Scan for the cell matching the given text and deliver its (x, y) coordinate at center. 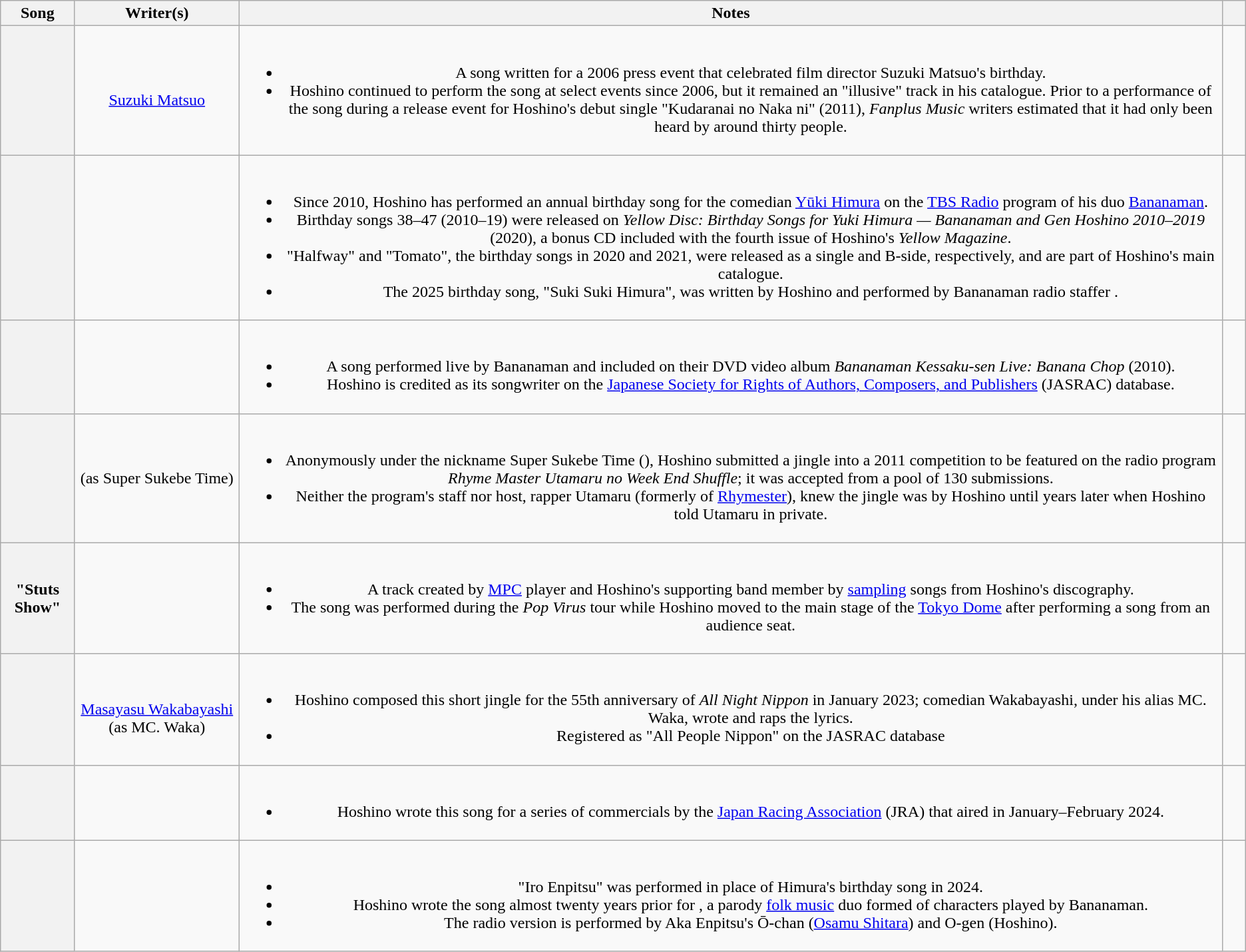
Suzuki Matsuo (157, 91)
Writer(s) (157, 13)
Hoshino wrote this song for a series of commercials by the Japan Racing Association (JRA) that aired in January–February 2024. (731, 803)
"Stuts Show" (37, 598)
Notes (731, 13)
Masayasu Wakabayashi (as MC. Waka) (157, 710)
Song (37, 13)
(as Super Sukebe Time) (157, 478)
